Find where the given text appears and provide that cell's center as (x, y) coordinate. 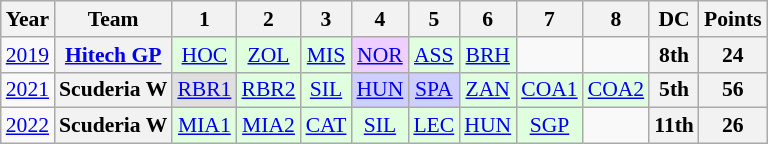
ZAN (488, 90)
7 (550, 19)
Year (28, 19)
5 (434, 19)
NOR (380, 55)
2021 (28, 90)
56 (733, 90)
HOC (204, 55)
2019 (28, 55)
CAT (326, 126)
4 (380, 19)
Points (733, 19)
ZOL (268, 55)
5th (674, 90)
11th (674, 126)
2022 (28, 126)
RBR1 (204, 90)
RBR2 (268, 90)
LEC (434, 126)
8th (674, 55)
MIA1 (204, 126)
MIA2 (268, 126)
2 (268, 19)
DC (674, 19)
Team (113, 19)
3 (326, 19)
26 (733, 126)
SGP (550, 126)
MIS (326, 55)
ASS (434, 55)
24 (733, 55)
COA1 (550, 90)
Hitech GP (113, 55)
8 (616, 19)
BRH (488, 55)
6 (488, 19)
SPA (434, 90)
COA2 (616, 90)
1 (204, 19)
